Provide the [X, Y] coordinate of the cell's center where the given text is located.  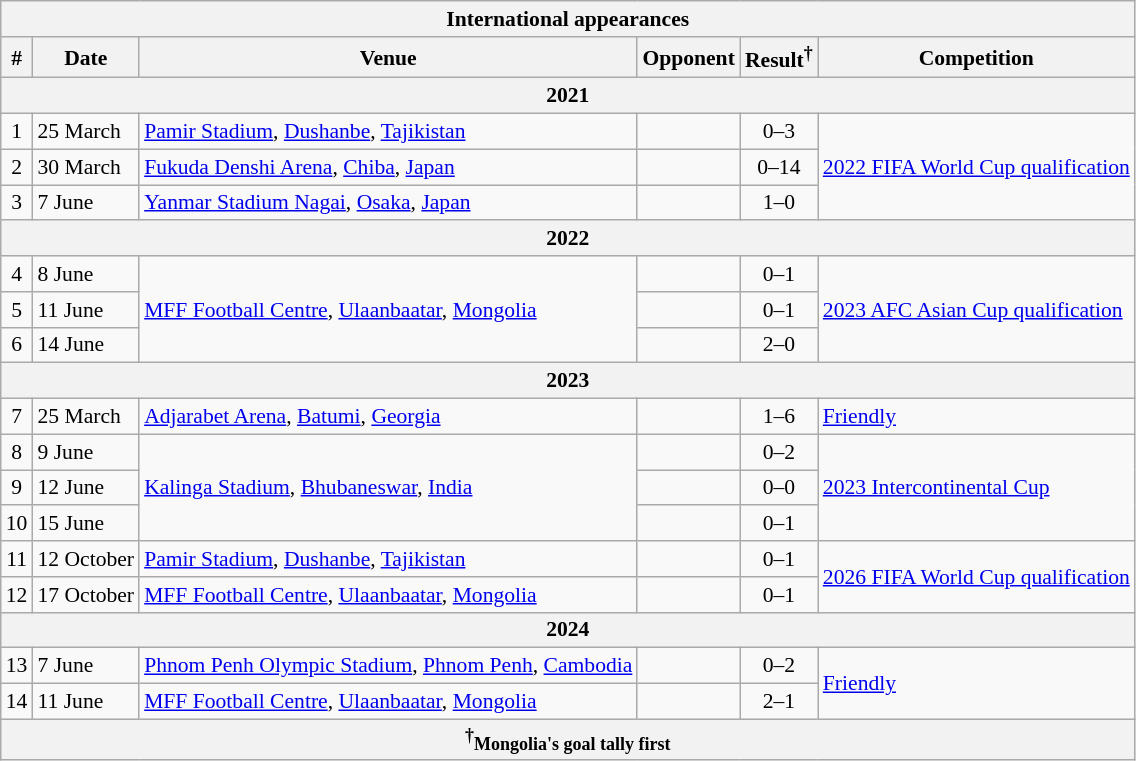
0–0 [779, 488]
17 October [86, 595]
8 June [86, 274]
9 June [86, 452]
0–14 [779, 167]
2 [17, 167]
Date [86, 58]
2–0 [779, 345]
9 [17, 488]
12 October [86, 559]
Opponent [688, 58]
30 March [86, 167]
13 [17, 666]
2023 AFC Asian Cup qualification [976, 310]
15 June [86, 524]
1 [17, 132]
Adjarabet Arena, Batumi, Georgia [388, 417]
2022 [568, 239]
Phnom Penh Olympic Stadium, Phnom Penh, Cambodia [388, 666]
2023 [568, 381]
Kalinga Stadium, Bhubaneswar, India [388, 488]
Competition [976, 58]
Venue [388, 58]
Fukuda Denshi Arena, Chiba, Japan [388, 167]
2026 FIFA World Cup qualification [976, 576]
Yanmar Stadium Nagai, Osaka, Japan [388, 203]
3 [17, 203]
# [17, 58]
5 [17, 310]
7 [17, 417]
†Mongolia's goal tally first [568, 740]
12 [17, 595]
14 June [86, 345]
2024 [568, 630]
14 [17, 702]
Result† [779, 58]
0–3 [779, 132]
6 [17, 345]
2023 Intercontinental Cup [976, 488]
10 [17, 524]
11 [17, 559]
2–1 [779, 702]
International appearances [568, 19]
2022 FIFA World Cup qualification [976, 168]
12 June [86, 488]
1–0 [779, 203]
4 [17, 274]
8 [17, 452]
1–6 [779, 417]
2021 [568, 96]
